Identify which cell holds the provided text, then report its (x, y) central coordinate. 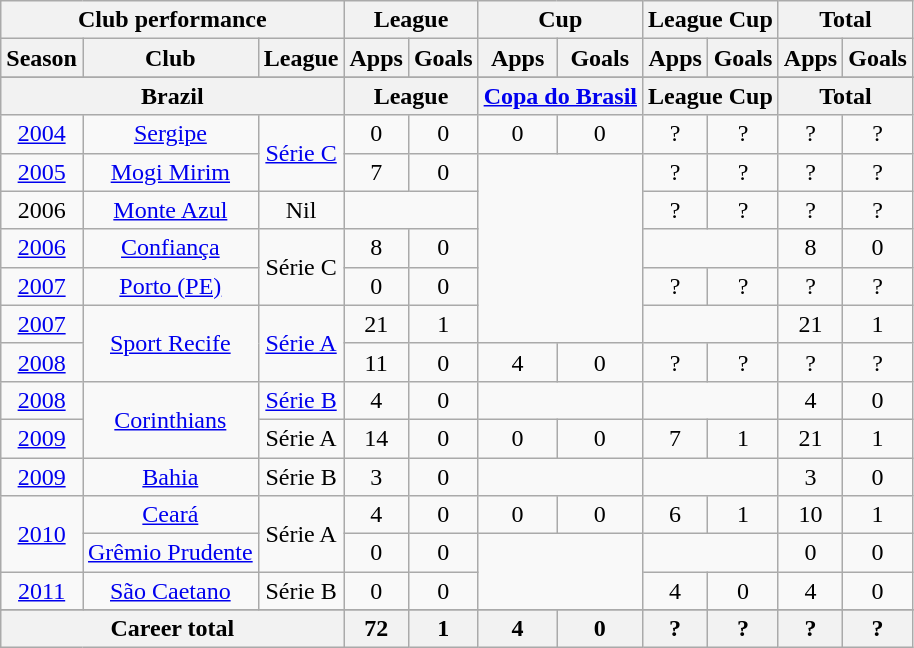
2010 (42, 534)
2011 (42, 591)
Career total (172, 629)
Sport Recife (170, 343)
Club (170, 58)
Bahia (170, 477)
14 (376, 438)
Brazil (172, 96)
Cup (560, 20)
São Caetano (170, 591)
Season (42, 58)
Porto (PE) (170, 286)
10 (810, 515)
Grêmio Prudente (170, 553)
Club performance (172, 20)
2004 (42, 134)
Copa do Brasil (560, 96)
Nil (301, 210)
11 (376, 362)
Monte Azul (170, 210)
Ceará (170, 515)
Sergipe (170, 134)
6 (676, 515)
Corinthians (170, 419)
2005 (42, 172)
Confiança (170, 248)
72 (376, 629)
Mogi Mirim (170, 172)
